Pinpoint the cell where the given text exists, returning its [X, Y] midpoint coordinate. 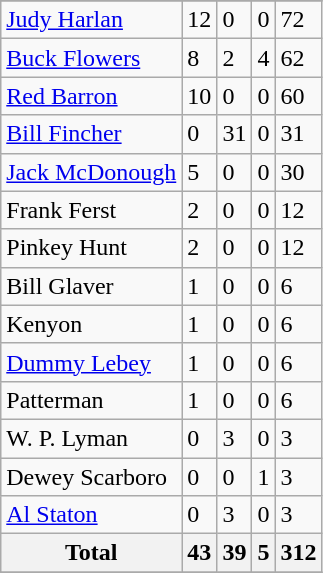
10 [200, 96]
62 [298, 58]
Bill Fincher [92, 134]
312 [298, 553]
Judy Harlan [92, 20]
Pinkey Hunt [92, 248]
39 [234, 553]
Frank Ferst [92, 210]
72 [298, 20]
Dewey Scarboro [92, 477]
30 [298, 172]
Total [92, 553]
8 [200, 58]
Buck Flowers [92, 58]
Dummy Lebey [92, 362]
W. P. Lyman [92, 438]
Jack McDonough [92, 172]
Patterman [92, 400]
43 [200, 553]
Al Staton [92, 515]
Red Barron [92, 96]
Bill Glaver [92, 286]
4 [264, 58]
60 [298, 96]
Kenyon [92, 324]
